Detect which cell encompasses the target text, then output its [X, Y] center coordinate. 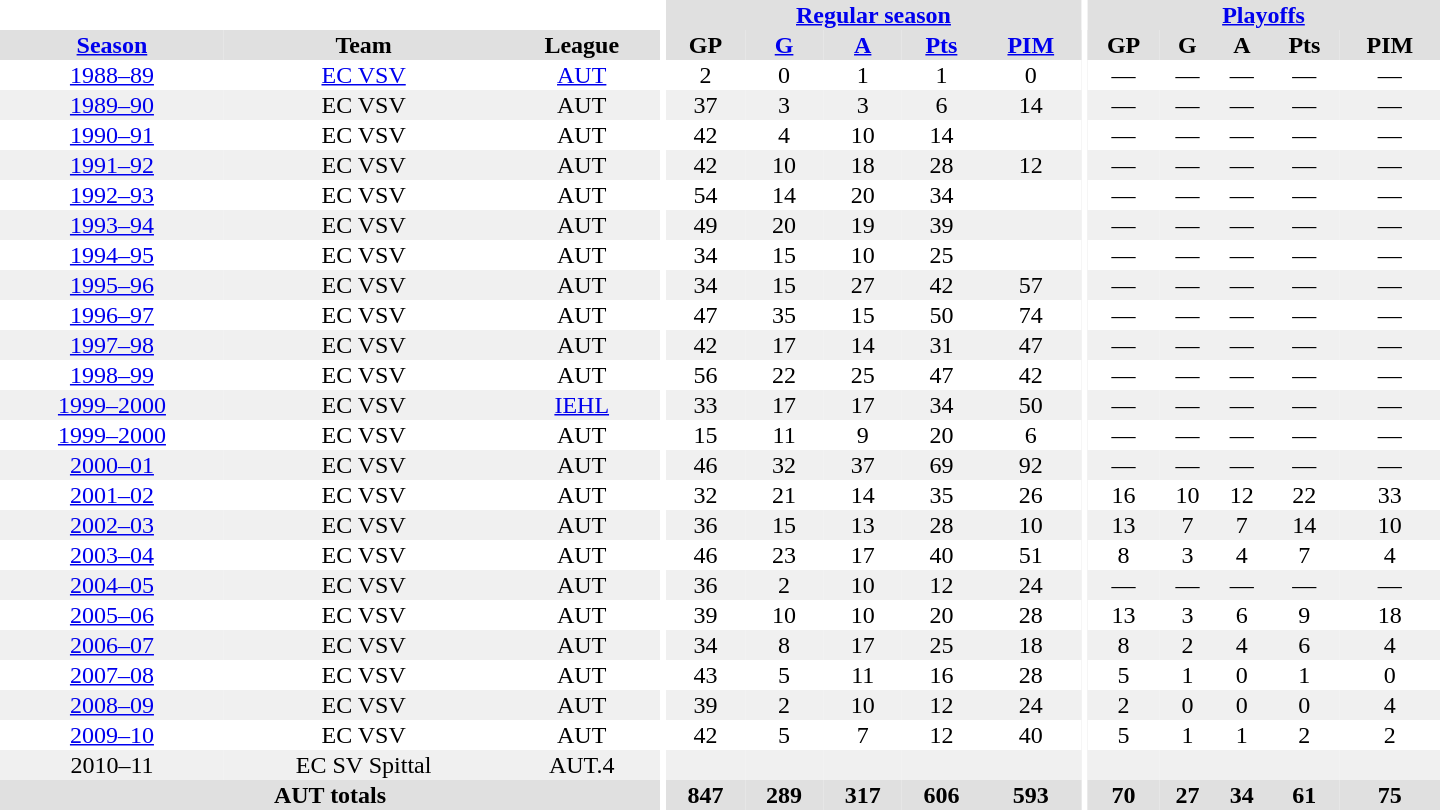
1991–92 [112, 165]
26 [1031, 495]
2009–10 [112, 735]
289 [784, 795]
1993–94 [112, 225]
1990–91 [112, 135]
Season [112, 45]
54 [706, 195]
2007–08 [112, 675]
51 [1031, 555]
69 [942, 465]
EC SV Spittal [364, 765]
2005–06 [112, 615]
2006–07 [112, 645]
2004–05 [112, 585]
606 [942, 795]
847 [706, 795]
1988–89 [112, 75]
2002–03 [112, 525]
61 [1304, 795]
AUT.4 [582, 765]
43 [706, 675]
23 [784, 555]
74 [1031, 315]
1995–96 [112, 285]
92 [1031, 465]
593 [1031, 795]
2001–02 [112, 495]
1996–97 [112, 315]
Playoffs [1264, 15]
70 [1124, 795]
1992–93 [112, 195]
2003–04 [112, 555]
2000–01 [112, 465]
317 [862, 795]
19 [862, 225]
Team [364, 45]
1989–90 [112, 105]
2010–11 [112, 765]
21 [784, 495]
Regular season [874, 15]
75 [1390, 795]
49 [706, 225]
League [582, 45]
1997–98 [112, 345]
1994–95 [112, 255]
AUT totals [330, 795]
31 [942, 345]
1998–99 [112, 375]
56 [706, 375]
2008–09 [112, 705]
57 [1031, 285]
IEHL [582, 405]
